For the text-containing cell, return its midpoint in [X, Y] coordinate format. 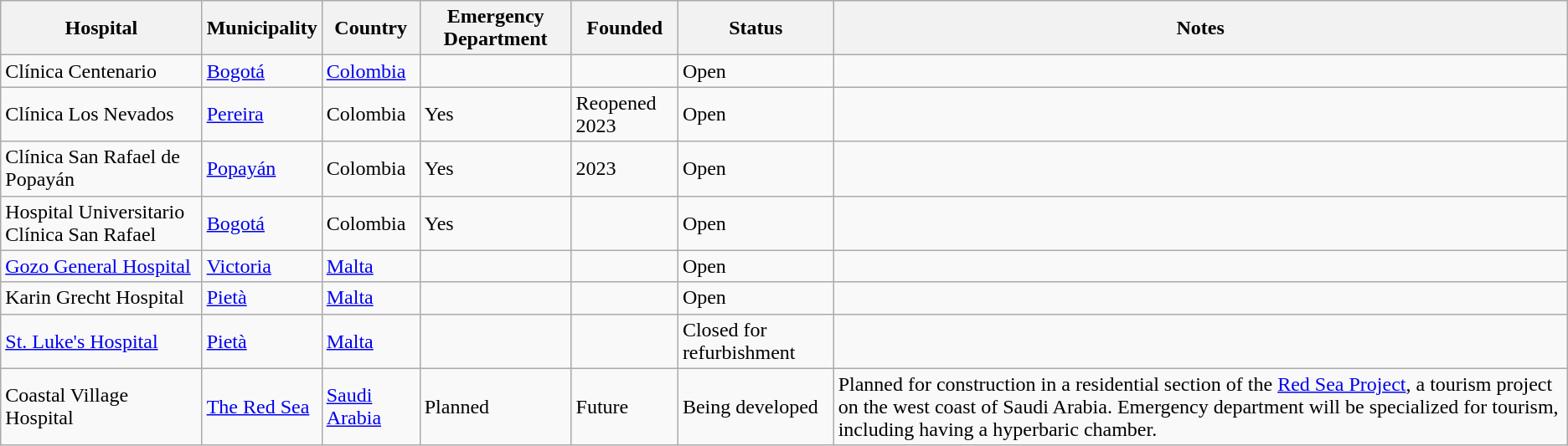
Being developed [756, 407]
Planned [496, 407]
Coastal Village Hospital [101, 407]
Hospital [101, 28]
Pereira [261, 114]
Status [756, 28]
Emergency Department [496, 28]
Hospital Universitario Clínica San Rafael [101, 223]
Reopened 2023 [625, 114]
Country [370, 28]
Victoria [261, 266]
Gozo General Hospital [101, 266]
2023 [625, 169]
Clínica Centenario [101, 71]
Notes [1200, 28]
Saudi Arabia [370, 407]
Clínica Los Nevados [101, 114]
Closed for refurbishment [756, 341]
Municipality [261, 28]
The Red Sea [261, 407]
Popayán [261, 169]
Founded [625, 28]
Clínica San Rafael de Popayán [101, 169]
Karin Grecht Hospital [101, 298]
Future [625, 407]
St. Luke's Hospital [101, 341]
